Scan for the cell matching the given text and deliver its (x, y) coordinate at center. 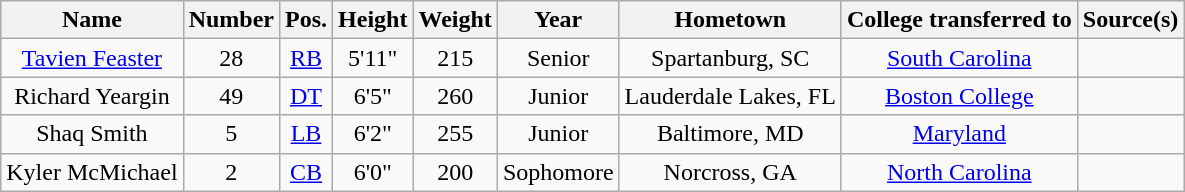
North Carolina (959, 172)
Number (231, 20)
28 (231, 58)
6'5" (373, 96)
South Carolina (959, 58)
Spartanburg, SC (730, 58)
Senior (558, 58)
LB (306, 134)
Shaq Smith (92, 134)
5 (231, 134)
5'11" (373, 58)
Lauderdale Lakes, FL (730, 96)
Pos. (306, 20)
Hometown (730, 20)
Tavien Feaster (92, 58)
Source(s) (1130, 20)
255 (455, 134)
Height (373, 20)
CB (306, 172)
RB (306, 58)
Baltimore, MD (730, 134)
Name (92, 20)
Sophomore (558, 172)
Boston College (959, 96)
2 (231, 172)
6'0" (373, 172)
215 (455, 58)
Weight (455, 20)
49 (231, 96)
College transferred to (959, 20)
DT (306, 96)
260 (455, 96)
200 (455, 172)
6'2" (373, 134)
Richard Yeargin (92, 96)
Year (558, 20)
Kyler McMichael (92, 172)
Norcross, GA (730, 172)
Maryland (959, 134)
